Locate the cell with the specified text and output its (x, y) center coordinate. 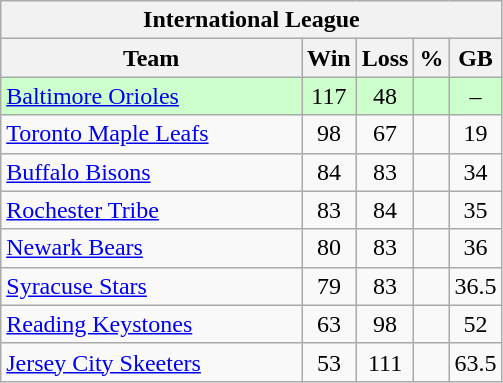
Rochester Tribe (152, 210)
Jersey City Skeeters (152, 362)
48 (385, 96)
– (476, 96)
Buffalo Bisons (152, 172)
111 (385, 362)
% (432, 58)
Team (152, 58)
GB (476, 58)
Baltimore Orioles (152, 96)
80 (330, 248)
36.5 (476, 286)
34 (476, 172)
Reading Keystones (152, 324)
52 (476, 324)
63 (330, 324)
19 (476, 134)
International League (252, 20)
117 (330, 96)
63.5 (476, 362)
Toronto Maple Leafs (152, 134)
Syracuse Stars (152, 286)
Newark Bears (152, 248)
67 (385, 134)
Loss (385, 58)
79 (330, 286)
36 (476, 248)
35 (476, 210)
53 (330, 362)
Win (330, 58)
